Extract the [x, y] coordinate from the center of the cell holding the provided text.  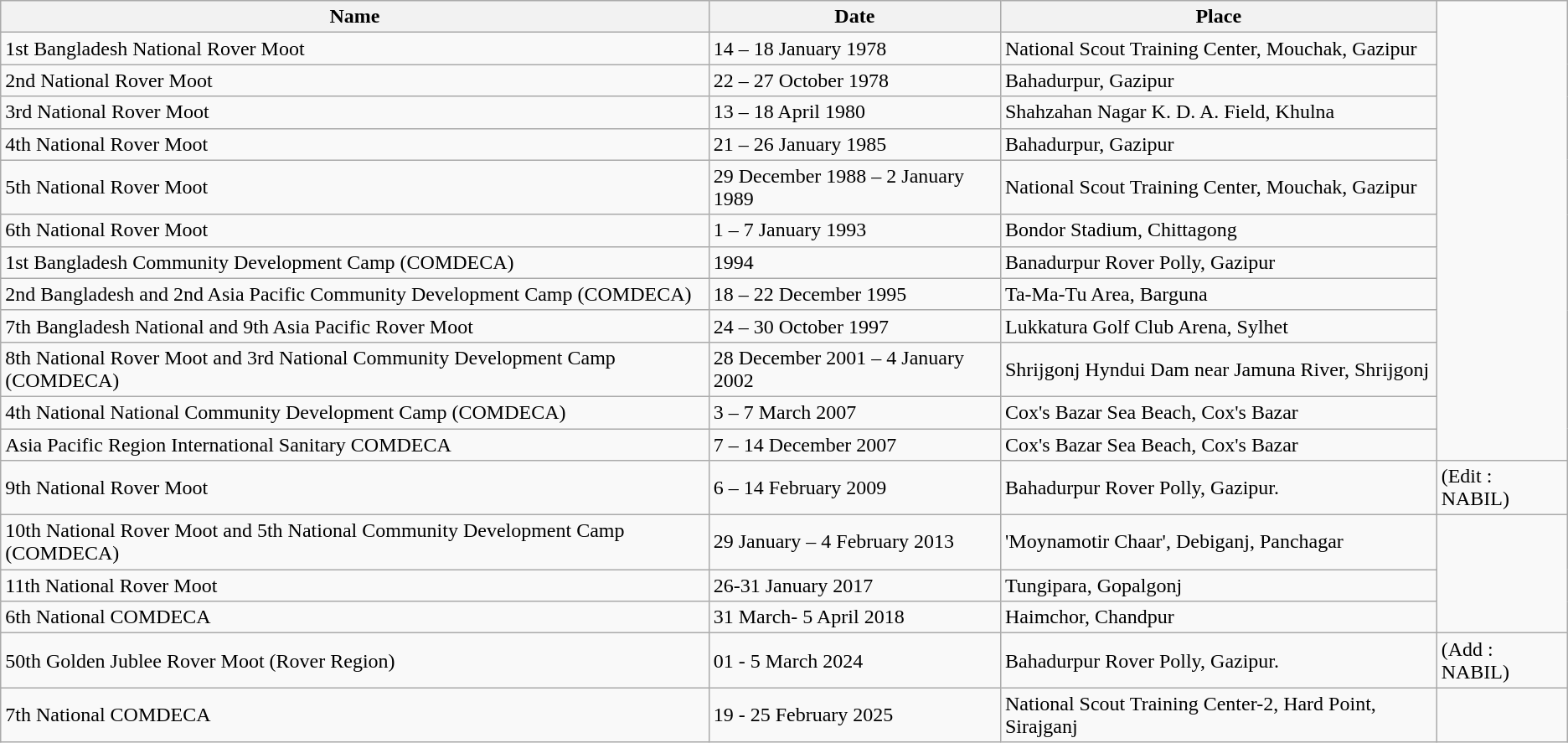
6 – 14 February 2009 [854, 488]
Shahzahan Nagar K. D. A. Field, Khulna [1218, 112]
7th Bangladesh National and 9th Asia Pacific Rover Moot [355, 326]
1 – 7 January 1993 [854, 230]
21 – 26 January 1985 [854, 144]
National Scout Training Center-2, Hard Point, Sirajganj [1218, 715]
8th National Rover Moot and 3rd National Community Development Camp (COMDECA) [355, 369]
Place [1218, 17]
Shrijgonj Hyndui Dam near Jamuna River, Shrijgonj [1218, 369]
24 – 30 October 1997 [854, 326]
19 - 25 February 2025 [854, 715]
10th National Rover Moot and 5th National Community Development Camp (COMDECA) [355, 543]
5th National Rover Moot [355, 188]
3rd National Rover Moot [355, 112]
Haimchor, Chandpur [1218, 617]
01 - 5 March 2024 [854, 660]
3 – 7 March 2007 [854, 412]
4th National National Community Development Camp (COMDECA) [355, 412]
13 – 18 April 1980 [854, 112]
28 December 2001 – 4 January 2002 [854, 369]
Name [355, 17]
Ta-Ma-Tu Area, Barguna [1218, 294]
(Edit : NABIL) [1502, 488]
31 March- 5 April 2018 [854, 617]
7th National COMDECA [355, 715]
50th Golden Jublee Rover Moot (Rover Region) [355, 660]
14 – 18 January 1978 [854, 49]
1st Bangladesh Community Development Camp (COMDECA) [355, 262]
Lukkatura Golf Club Arena, Sylhet [1218, 326]
26-31 January 2017 [854, 586]
Tungipara, Gopalgonj [1218, 586]
6th National Rover Moot [355, 230]
4th National Rover Moot [355, 144]
1st Bangladesh National Rover Moot [355, 49]
2nd Bangladesh and 2nd Asia Pacific Community Development Camp (COMDECA) [355, 294]
2nd National Rover Moot [355, 80]
Date [854, 17]
11th National Rover Moot [355, 586]
22 – 27 October 1978 [854, 80]
Banadurpur Rover Polly, Gazipur [1218, 262]
(Add : NABIL) [1502, 660]
29 December 1988 – 2 January 1989 [854, 188]
9th National Rover Moot [355, 488]
6th National COMDECA [355, 617]
Bondor Stadium, Chittagong [1218, 230]
18 – 22 December 1995 [854, 294]
Asia Pacific Region International Sanitary COMDECA [355, 445]
'Moynamotir Chaar', Debiganj, Panchagar [1218, 543]
29 January – 4 February 2013 [854, 543]
7 – 14 December 2007 [854, 445]
1994 [854, 262]
